Output the (X, Y) coordinate of the center of the cell containing the given text.  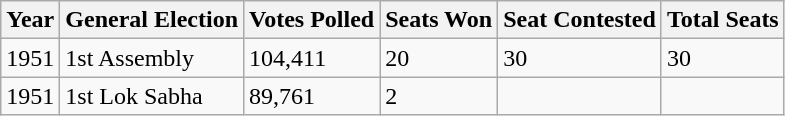
104,411 (312, 58)
1st Lok Sabha (152, 96)
Total Seats (722, 20)
Seat Contested (580, 20)
1st Assembly (152, 58)
89,761 (312, 96)
Year (30, 20)
General Election (152, 20)
2 (439, 96)
20 (439, 58)
Votes Polled (312, 20)
Seats Won (439, 20)
